Provide the [x, y] coordinate of the cell's center where the given text is located.  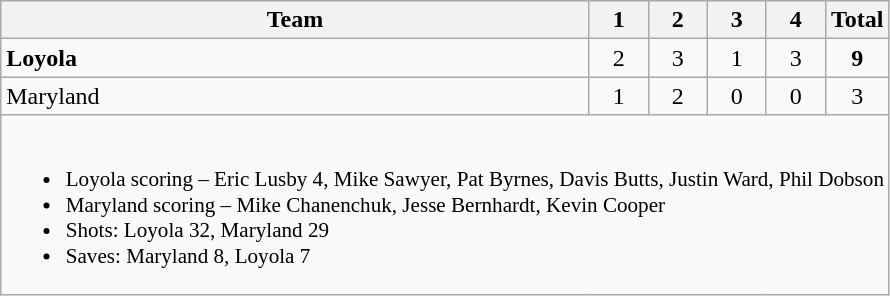
Loyola [295, 58]
Maryland [295, 96]
9 [857, 58]
Total [857, 20]
4 [796, 20]
Team [295, 20]
